Search for the cell housing the specified text and yield its [x, y] center coordinate. 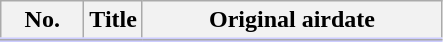
Original airdate [292, 21]
No. [42, 21]
Title [114, 21]
